Search for the cell housing the specified text and yield its [x, y] center coordinate. 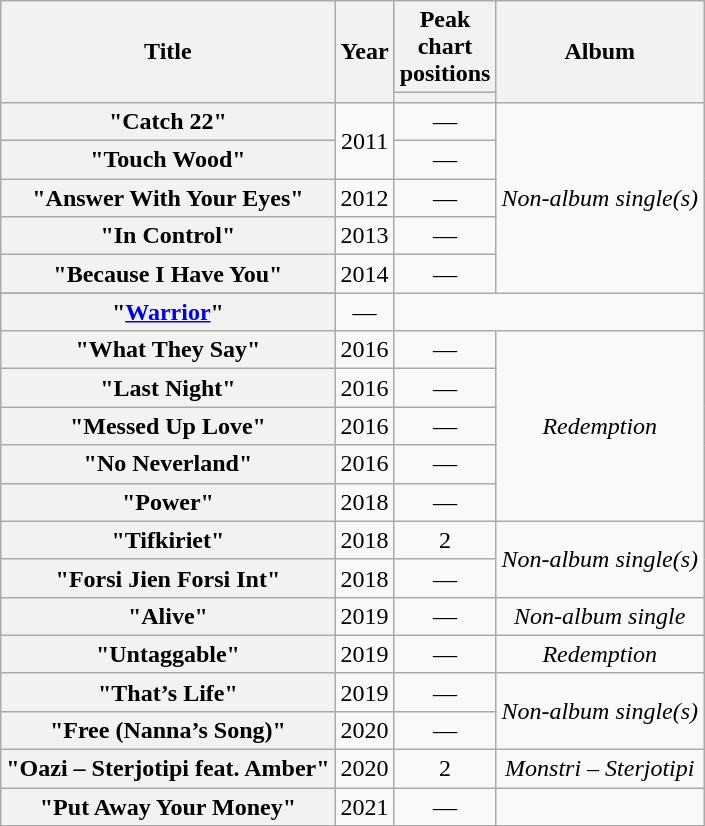
"Warrior" [168, 312]
2021 [364, 807]
"Free (Nanna’s Song)" [168, 730]
2013 [364, 236]
"Alive" [168, 616]
"Because I Have You" [168, 274]
"Untaggable" [168, 654]
"Oazi – Sterjotipi feat. Amber" [168, 769]
"That’s Life" [168, 692]
Title [168, 52]
Non-album single [600, 616]
"Last Night" [168, 388]
"Forsi Jien Forsi Int" [168, 578]
"No Neverland" [168, 464]
"In Control" [168, 236]
2012 [364, 198]
2011 [364, 140]
Year [364, 52]
"What They Say" [168, 350]
"Tifkiriet" [168, 540]
Album [600, 52]
2014 [364, 274]
"Messed Up Love" [168, 426]
"Put Away Your Money" [168, 807]
Peak chart positions [445, 47]
"Touch Wood" [168, 160]
"Catch 22" [168, 121]
Monstri – Sterjotipi [600, 769]
"Power" [168, 502]
"Answer With Your Eyes" [168, 198]
